For the text-containing cell, return its midpoint in [X, Y] coordinate format. 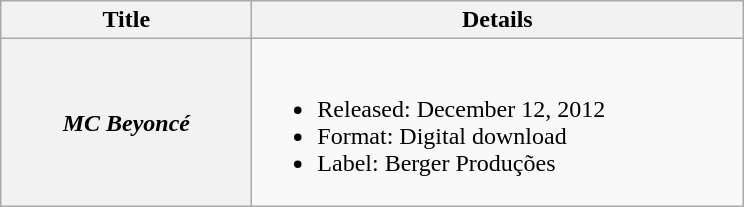
MC Beyoncé [126, 122]
Details [498, 20]
Released: December 12, 2012Format: Digital downloadLabel: Berger Produções [498, 122]
Title [126, 20]
